Provide the (x, y) coordinate of the cell's center where the given text is located.  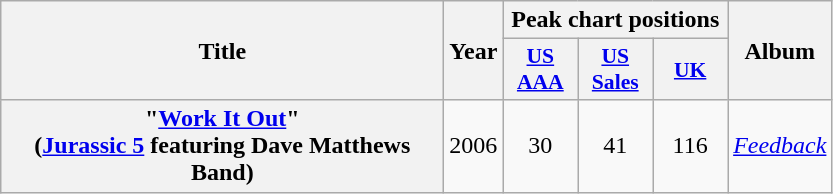
Year (474, 50)
Album (780, 50)
USSales (616, 70)
116 (690, 146)
USAAA (540, 70)
30 (540, 146)
41 (616, 146)
Peak chart positions (616, 20)
UK (690, 70)
Title (222, 50)
2006 (474, 146)
"Work It Out"(Jurassic 5 featuring Dave Matthews Band) (222, 146)
Feedback (780, 146)
